Return the [X, Y] coordinate for the center point of the cell that contains the specified text.  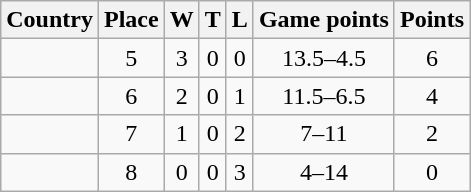
Country [50, 20]
11.5–6.5 [324, 96]
8 [131, 172]
7 [131, 134]
Game points [324, 20]
L [240, 20]
Points [432, 20]
Place [131, 20]
T [212, 20]
4 [432, 96]
5 [131, 58]
13.5–4.5 [324, 58]
7–11 [324, 134]
4–14 [324, 172]
W [182, 20]
